Locate the cell with the specified text and output its [X, Y] center coordinate. 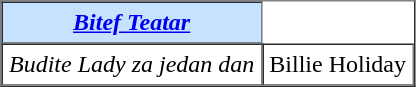
Bitef Teatar [132, 23]
Billie Holiday [338, 65]
Budite Lady za jedan dan [132, 65]
